Search for the cell housing the specified text and yield its [X, Y] center coordinate. 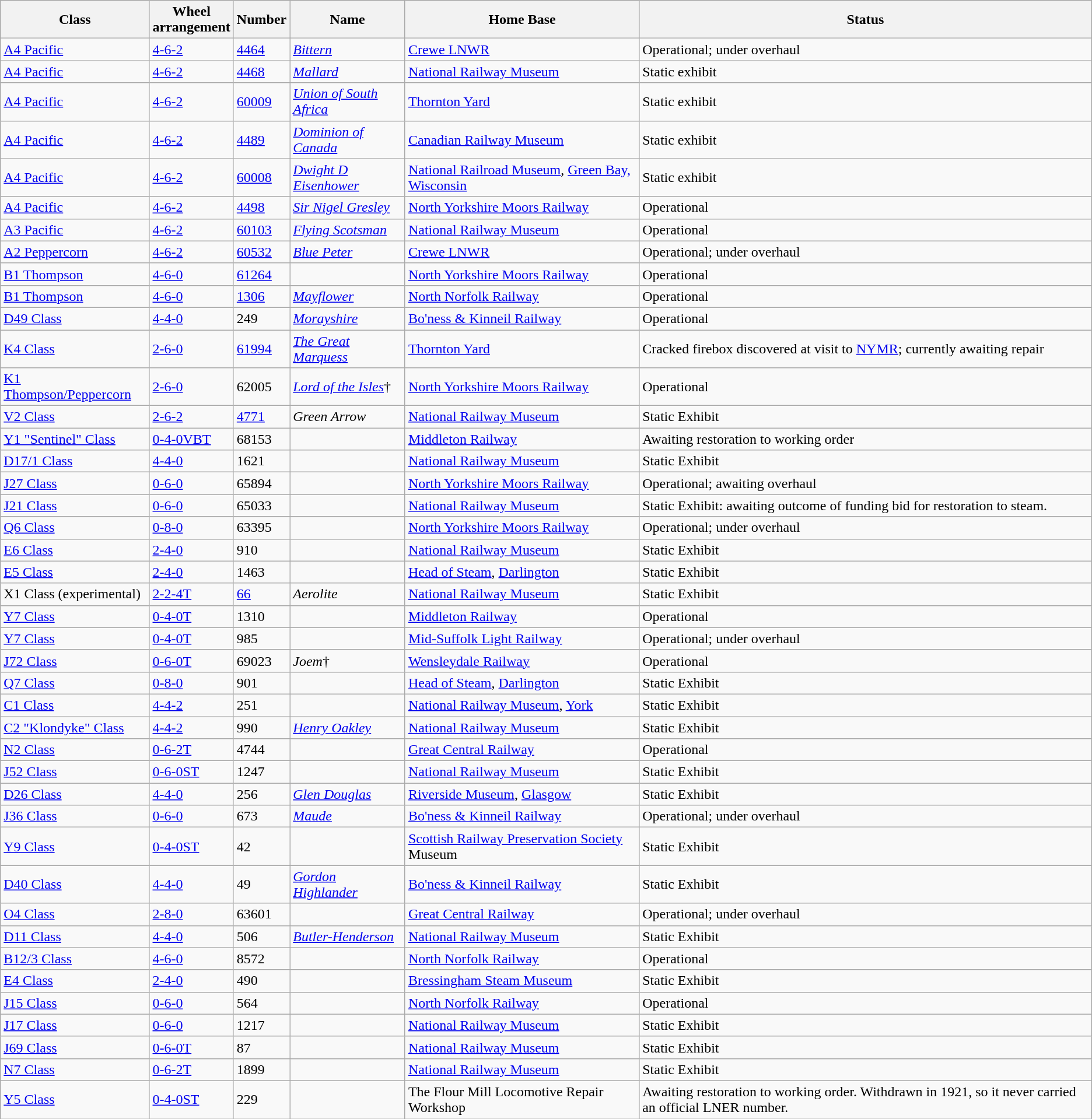
Y1 "Sentinel" Class [75, 439]
J36 Class [75, 816]
Bressingham Steam Museum [521, 981]
Bittern [348, 50]
1310 [261, 616]
J72 Class [75, 661]
63601 [261, 914]
Mallard [348, 72]
61264 [261, 274]
673 [261, 816]
66 [261, 594]
Mid-Suffolk Light Railway [521, 639]
60009 [261, 101]
564 [261, 1003]
Scottish Railway Preservation Society Museum [521, 847]
1247 [261, 772]
65894 [261, 483]
68153 [261, 439]
1621 [261, 461]
0-6-0ST [191, 772]
1899 [261, 1069]
D49 Class [75, 318]
Henry Oakley [348, 727]
C1 Class [75, 705]
985 [261, 639]
The Flour Mill Locomotive Repair Workshop [521, 1100]
2-6-2 [191, 417]
N7 Class [75, 1069]
Butler-Henderson [348, 936]
E4 Class [75, 981]
42 [261, 847]
Q6 Class [75, 528]
4464 [261, 50]
2-8-0 [191, 914]
E5 Class [75, 572]
D17/1 Class [75, 461]
C2 "Klondyke" Class [75, 727]
910 [261, 550]
1217 [261, 1025]
J52 Class [75, 772]
Sir Nigel Gresley [348, 208]
J15 Class [75, 1003]
Aerolite [348, 594]
65033 [261, 506]
Awaiting restoration to working order [866, 439]
0-4-0VBT [191, 439]
Number [261, 20]
Gordon Highlander [348, 884]
N2 Class [75, 750]
X1 Class (experimental) [75, 594]
2-2-4T [191, 594]
D11 Class [75, 936]
O4 Class [75, 914]
D40 Class [75, 884]
Glen Douglas [348, 794]
Wensleydale Railway [521, 661]
61994 [261, 349]
J69 Class [75, 1047]
Blue Peter [348, 252]
Riverside Museum, Glasgow [521, 794]
87 [261, 1047]
Awaiting restoration to working order. Withdrawn in 1921, so it never carried an official LNER number. [866, 1100]
490 [261, 981]
Canadian Railway Museum [521, 140]
Status [866, 20]
4498 [261, 208]
Static Exhibit: awaiting outcome of funding bid for restoration to steam. [866, 506]
Joem† [348, 661]
Y5 Class [75, 1100]
60532 [261, 252]
990 [261, 727]
K4 Class [75, 349]
Union of South Africa [348, 101]
901 [261, 683]
62005 [261, 387]
Cracked firebox discovered at visit to NYMR; currently awaiting repair [866, 349]
4771 [261, 417]
1306 [261, 296]
1463 [261, 572]
Mayflower [348, 296]
The Great Marquess [348, 349]
Lord of the Isles† [348, 387]
Maude [348, 816]
506 [261, 936]
National Railroad Museum, Green Bay, Wisconsin [521, 177]
49 [261, 884]
Class [75, 20]
4468 [261, 72]
D26 Class [75, 794]
A2 Peppercorn [75, 252]
69023 [261, 661]
229 [261, 1100]
4744 [261, 750]
K1 Thompson/Peppercorn [75, 387]
8572 [261, 959]
E6 Class [75, 550]
National Railway Museum, York [521, 705]
249 [261, 318]
60008 [261, 177]
J27 Class [75, 483]
Wheelarrangement [191, 20]
Dominion of Canada [348, 140]
A3 Pacific [75, 230]
Q7 Class [75, 683]
Dwight D Eisenhower [348, 177]
256 [261, 794]
V2 Class [75, 417]
B12/3 Class [75, 959]
Home Base [521, 20]
Name [348, 20]
Morayshire [348, 318]
Y9 Class [75, 847]
4489 [261, 140]
Flying Scotsman [348, 230]
63395 [261, 528]
251 [261, 705]
J21 Class [75, 506]
60103 [261, 230]
Green Arrow [348, 417]
Operational; awaiting overhaul [866, 483]
J17 Class [75, 1025]
